Identify which cell holds the provided text, then report its (X, Y) central coordinate. 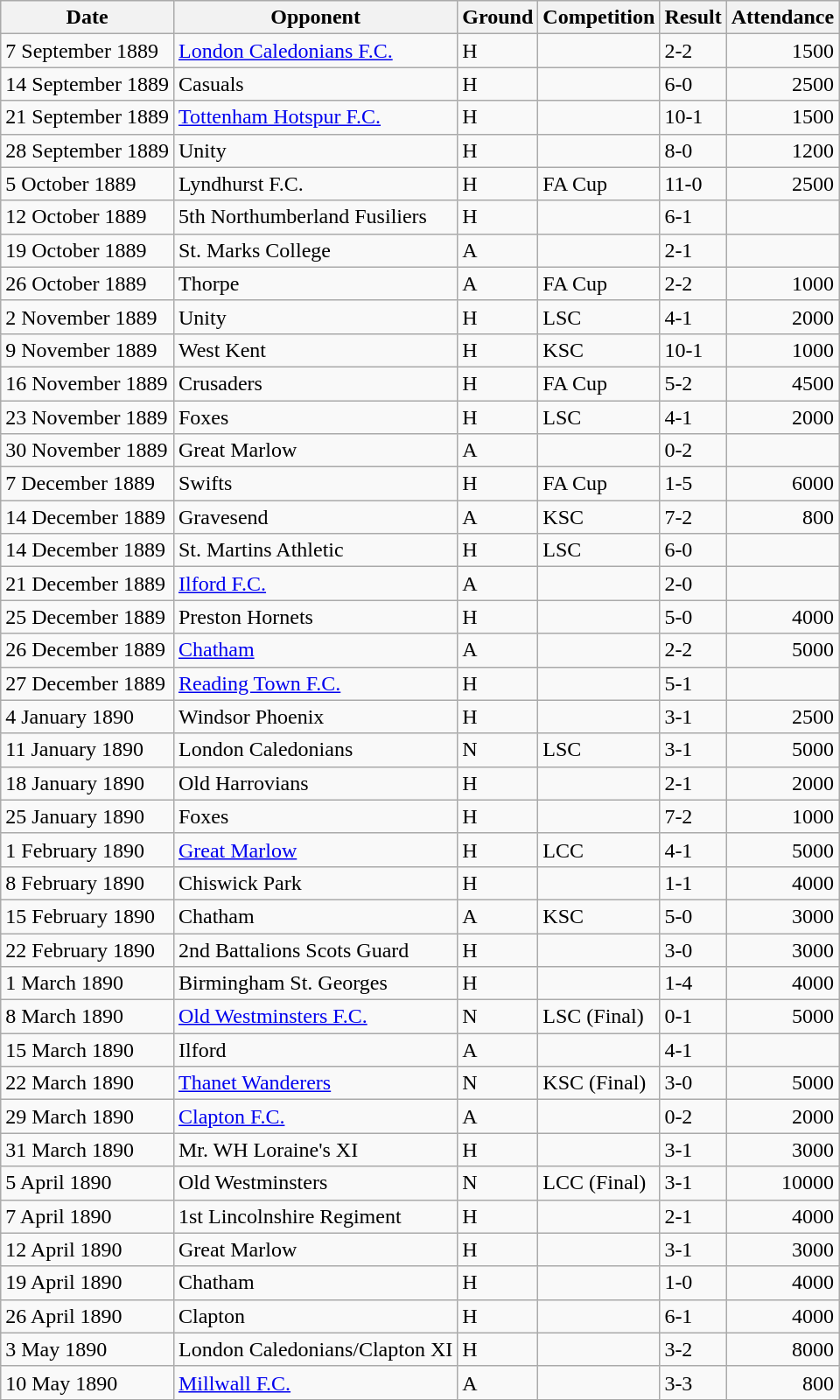
5-1 (693, 683)
Result (693, 17)
Chiswick Park (315, 883)
Swifts (315, 484)
Old Harrovians (315, 783)
7 April 1890 (87, 1216)
Millwall F.C. (315, 1382)
5th Northumberland Fusiliers (315, 217)
Clapton F.C. (315, 1116)
Birmingham St. Georges (315, 983)
London Caledonians/Clapton XI (315, 1349)
Attendance (782, 17)
Date (87, 17)
18 January 1890 (87, 783)
7 September 1889 (87, 51)
West Kent (315, 350)
LCC (Final) (598, 1183)
1-4 (693, 983)
London Caledonians (315, 750)
Clapton (315, 1316)
1 March 1890 (87, 983)
23 November 1889 (87, 417)
1-0 (693, 1283)
8-0 (693, 150)
Ilford (315, 1050)
LSC (Final) (598, 1017)
Opponent (315, 17)
10 May 1890 (87, 1382)
4500 (782, 383)
2-0 (693, 584)
1200 (782, 150)
3-2 (693, 1349)
3-3 (693, 1382)
22 March 1890 (87, 1083)
0-1 (693, 1017)
Lyndhurst F.C. (315, 184)
1st Lincolnshire Regiment (315, 1216)
15 March 1890 (87, 1050)
St. Martins Athletic (315, 550)
7 December 1889 (87, 484)
KSC (Final) (598, 1083)
Old Westminsters (315, 1183)
Reading Town F.C. (315, 683)
26 October 1889 (87, 283)
21 September 1889 (87, 117)
25 January 1890 (87, 816)
2nd Battalions Scots Guard (315, 949)
12 April 1890 (87, 1249)
26 December 1889 (87, 650)
21 December 1889 (87, 584)
3 May 1890 (87, 1349)
4 January 1890 (87, 717)
Competition (598, 17)
30 November 1889 (87, 451)
St. Marks College (315, 250)
14 September 1889 (87, 84)
8000 (782, 1349)
Gravesend (315, 517)
5-2 (693, 383)
16 November 1889 (87, 383)
19 April 1890 (87, 1283)
25 December 1889 (87, 617)
Thanet Wanderers (315, 1083)
1 February 1890 (87, 850)
LCC (598, 850)
Crusaders (315, 383)
22 February 1890 (87, 949)
31 March 1890 (87, 1150)
5 April 1890 (87, 1183)
29 March 1890 (87, 1116)
2 November 1889 (87, 317)
12 October 1889 (87, 217)
Windsor Phoenix (315, 717)
28 September 1889 (87, 150)
8 March 1890 (87, 1017)
11 January 1890 (87, 750)
27 December 1889 (87, 683)
26 April 1890 (87, 1316)
Thorpe (315, 283)
Ilford F.C. (315, 584)
Ground (498, 17)
Tottenham Hotspur F.C. (315, 117)
1-5 (693, 484)
5 October 1889 (87, 184)
9 November 1889 (87, 350)
London Caledonians F.C. (315, 51)
Casuals (315, 84)
Old Westminsters F.C. (315, 1017)
15 February 1890 (87, 916)
Preston Hornets (315, 617)
11-0 (693, 184)
19 October 1889 (87, 250)
8 February 1890 (87, 883)
1-1 (693, 883)
10000 (782, 1183)
Mr. WH Loraine's XI (315, 1150)
6000 (782, 484)
